Identify which cell holds the provided text, then report its [x, y] central coordinate. 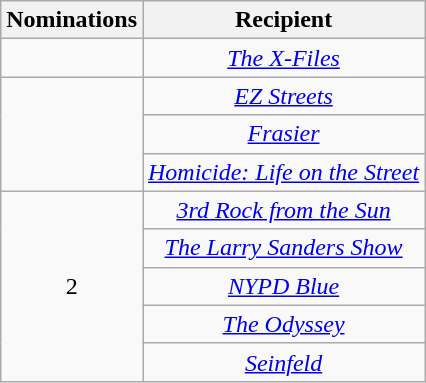
Frasier [283, 134]
2 [72, 286]
Homicide: Life on the Street [283, 172]
The Larry Sanders Show [283, 248]
The X-Files [283, 58]
NYPD Blue [283, 286]
Seinfeld [283, 362]
3rd Rock from the Sun [283, 210]
Recipient [283, 20]
The Odyssey [283, 324]
EZ Streets [283, 96]
Nominations [72, 20]
